Find where the given text appears and provide that cell's center as (X, Y) coordinate. 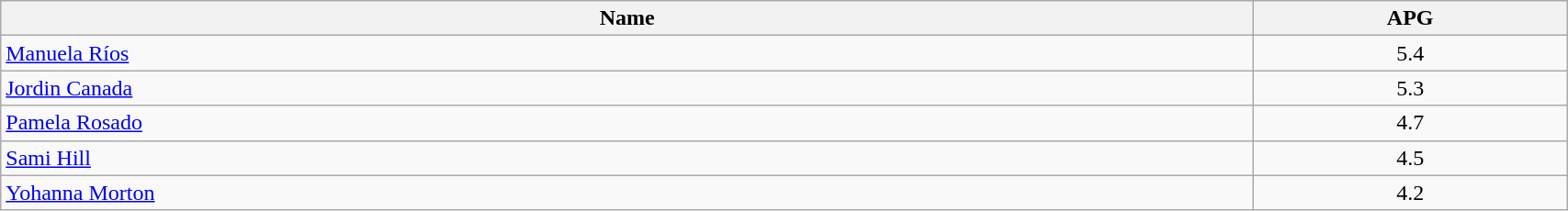
Name (627, 18)
4.5 (1411, 158)
4.7 (1411, 123)
5.4 (1411, 53)
Pamela Rosado (627, 123)
Sami Hill (627, 158)
5.3 (1411, 88)
Jordin Canada (627, 88)
Yohanna Morton (627, 193)
APG (1411, 18)
4.2 (1411, 193)
Manuela Ríos (627, 53)
